Return the [x, y] coordinate for the center point of the cell that contains the specified text.  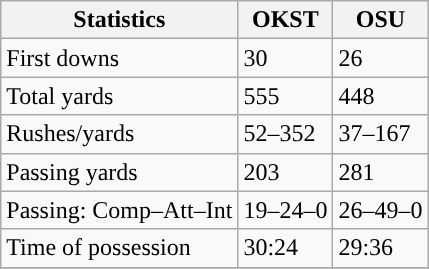
Statistics [120, 20]
30 [286, 58]
37–167 [380, 134]
Total yards [120, 96]
19–24–0 [286, 210]
52–352 [286, 134]
Passing yards [120, 172]
281 [380, 172]
555 [286, 96]
Time of possession [120, 248]
First downs [120, 58]
OSU [380, 20]
203 [286, 172]
30:24 [286, 248]
448 [380, 96]
Passing: Comp–Att–Int [120, 210]
26 [380, 58]
26–49–0 [380, 210]
29:36 [380, 248]
OKST [286, 20]
Rushes/yards [120, 134]
